For the text-containing cell, return its midpoint in [x, y] coordinate format. 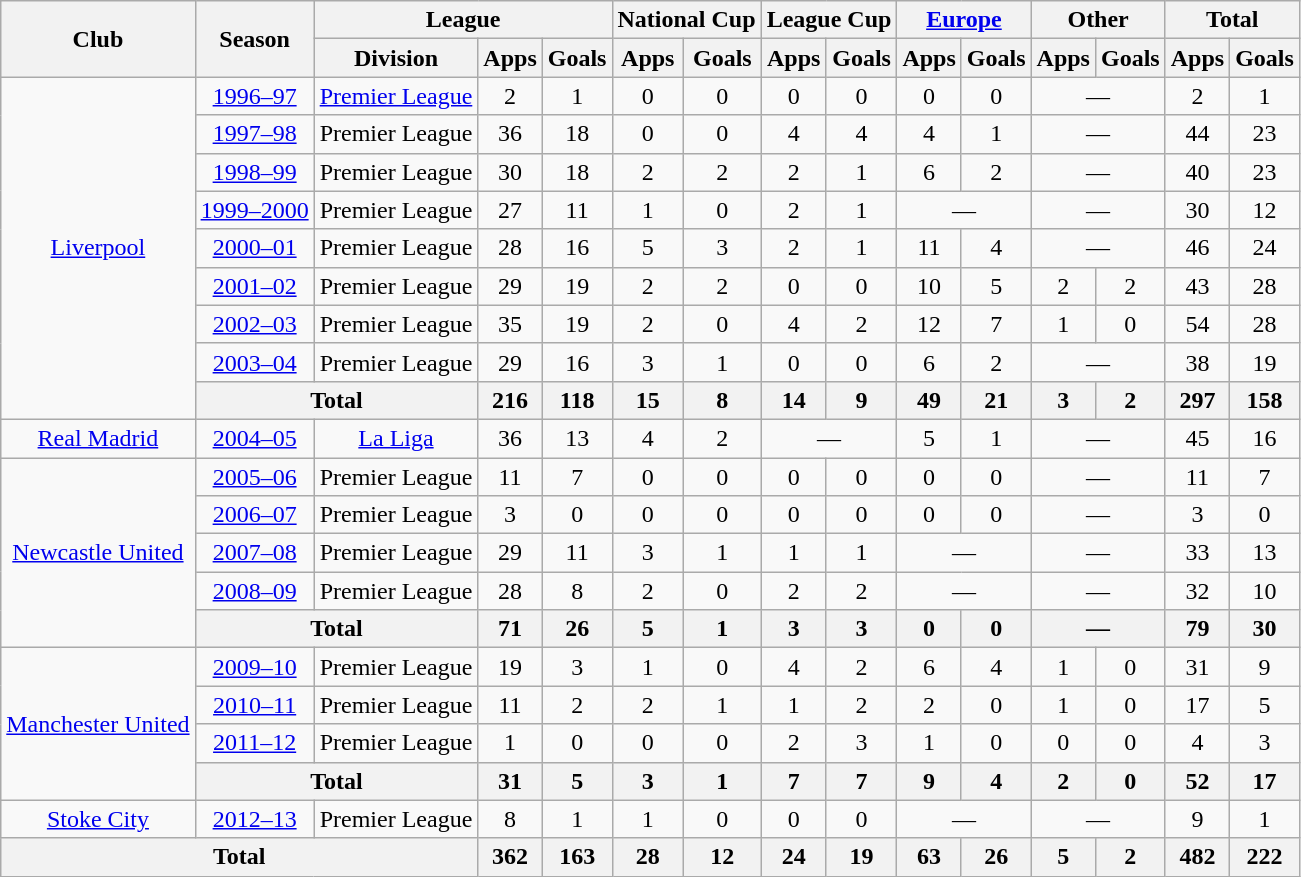
14 [794, 400]
1996–97 [254, 96]
Other [1098, 20]
Club [98, 39]
Europe [964, 20]
Manchester United [98, 724]
35 [510, 324]
21 [996, 400]
Season [254, 39]
40 [1197, 172]
2009–10 [254, 667]
1997–98 [254, 134]
2011–12 [254, 743]
54 [1197, 324]
Liverpool [98, 248]
216 [510, 400]
2005–06 [254, 477]
Division [396, 58]
33 [1197, 553]
2000–01 [254, 248]
League Cup [829, 20]
222 [1265, 857]
43 [1197, 286]
362 [510, 857]
2001–02 [254, 286]
League [463, 20]
Stoke City [98, 819]
15 [648, 400]
Real Madrid [98, 438]
118 [577, 400]
45 [1197, 438]
482 [1197, 857]
2003–04 [254, 362]
La Liga [396, 438]
38 [1197, 362]
163 [577, 857]
National Cup [686, 20]
2004–05 [254, 438]
27 [510, 210]
63 [929, 857]
44 [1197, 134]
52 [1197, 781]
46 [1197, 248]
32 [1197, 591]
2006–07 [254, 515]
2012–13 [254, 819]
49 [929, 400]
297 [1197, 400]
79 [1197, 629]
2010–11 [254, 705]
71 [510, 629]
1998–99 [254, 172]
158 [1265, 400]
Newcastle United [98, 553]
2008–09 [254, 591]
2007–08 [254, 553]
2002–03 [254, 324]
1999–2000 [254, 210]
